Extract the [x, y] coordinate from the center of the cell holding the provided text.  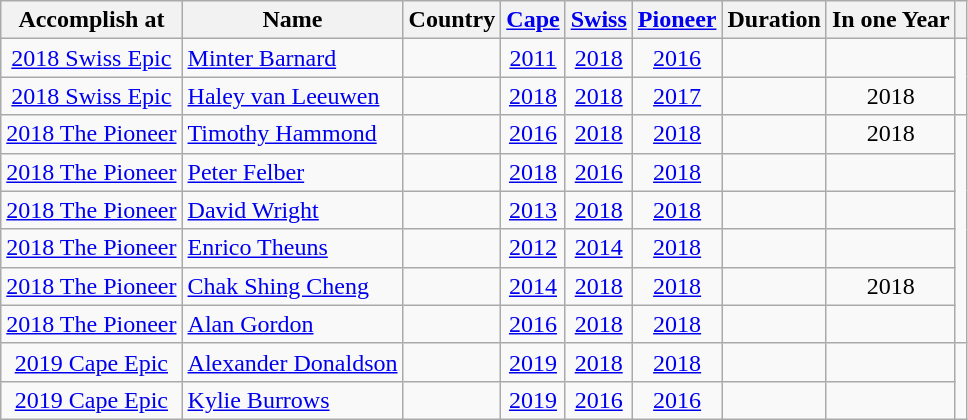
Chak Shing Cheng [292, 286]
Name [292, 20]
Accomplish at [92, 20]
David Wright [292, 210]
2012 [533, 248]
Country [452, 20]
Duration [774, 20]
Pioneer [677, 20]
Cape [533, 20]
2011 [533, 58]
Minter Barnard [292, 58]
Swiss [598, 20]
In one Year [890, 20]
2013 [533, 210]
Peter Felber [292, 172]
Kylie Burrows [292, 400]
Timothy Hammond [292, 134]
Enrico Theuns [292, 248]
Alan Gordon [292, 324]
Haley van Leeuwen [292, 96]
Alexander Donaldson [292, 362]
2017 [677, 96]
